Pinpoint the cell where the given text exists, returning its [X, Y] midpoint coordinate. 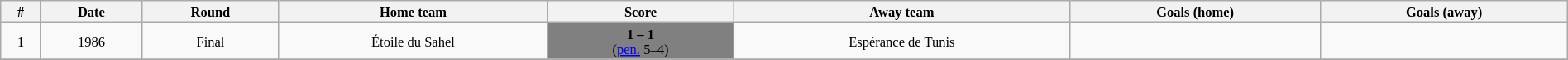
Score [641, 12]
Round [210, 12]
Étoile du Sahel [413, 41]
1 [22, 41]
1 – 1(pen. 5–4) [641, 41]
Goals (home) [1195, 12]
Home team [413, 12]
1986 [91, 41]
# [22, 12]
Final [210, 41]
Goals (away) [1444, 12]
Date [91, 12]
Away team [901, 12]
Espérance de Tunis [901, 41]
